Find where the given text appears and provide that cell's center as [X, Y] coordinate. 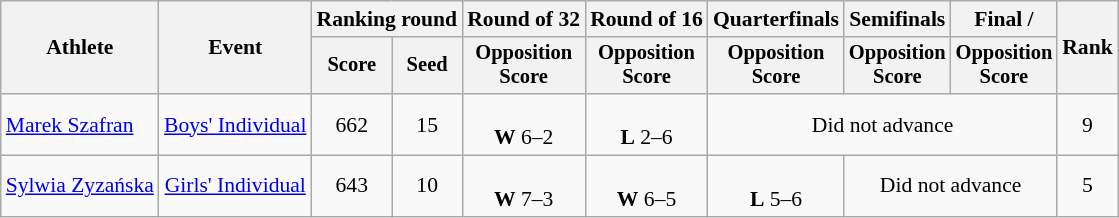
L 5–6 [776, 186]
W 6–5 [646, 186]
Final / [1004, 19]
L 2–6 [646, 124]
Marek Szafran [80, 124]
Seed [427, 66]
Event [236, 48]
Girls' Individual [236, 186]
15 [427, 124]
Rank [1088, 48]
Athlete [80, 48]
Score [352, 66]
10 [427, 186]
662 [352, 124]
W 6–2 [524, 124]
5 [1088, 186]
Round of 32 [524, 19]
Ranking round [386, 19]
Sylwia Zyzańska [80, 186]
Round of 16 [646, 19]
Quarterfinals [776, 19]
643 [352, 186]
9 [1088, 124]
Semifinals [898, 19]
Boys' Individual [236, 124]
W 7–3 [524, 186]
